Return (x, y) of the center of cell containing provided text 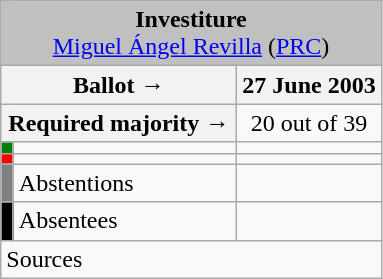
Required majority → (119, 123)
Abstentions (125, 183)
Ballot → (119, 85)
20 out of 39 (309, 123)
InvestitureMiguel Ángel Revilla (PRC) (191, 34)
27 June 2003 (309, 85)
Absentees (125, 221)
Sources (191, 259)
